Pinpoint the cell where the given text exists, returning its (X, Y) midpoint coordinate. 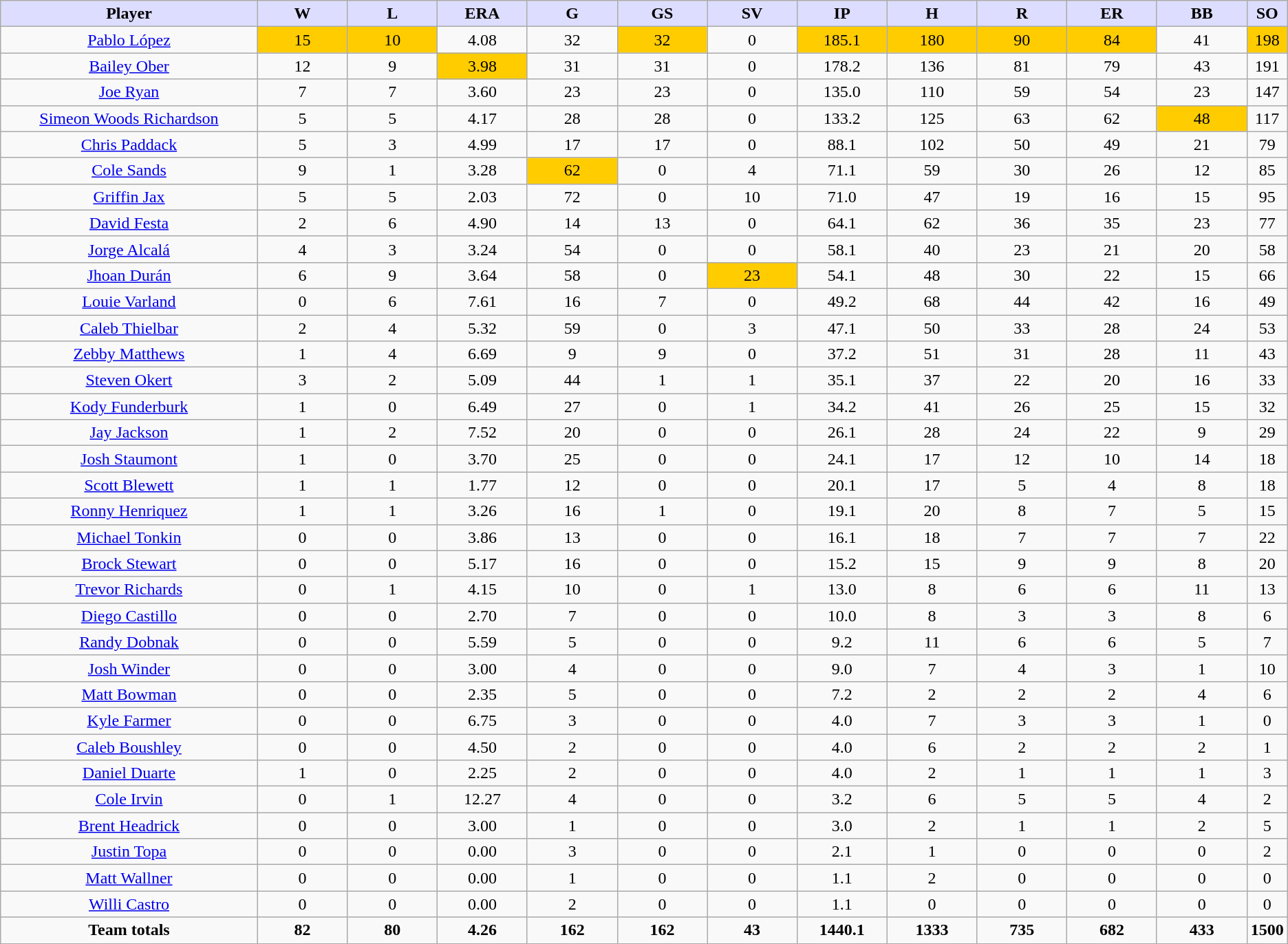
63 (1022, 118)
Kyle Farmer (129, 720)
3.70 (483, 459)
Josh Winder (129, 668)
3.2 (842, 800)
Ronny Henriquez (129, 511)
Scott Blewett (129, 485)
80 (392, 930)
147 (1267, 92)
2.03 (483, 197)
20.1 (842, 485)
2.1 (842, 852)
68 (932, 301)
3.0 (842, 826)
4.08 (483, 40)
Matt Wallner (129, 878)
ER (1112, 14)
95 (1267, 197)
1.77 (483, 485)
Player (129, 14)
Michael Tonkin (129, 537)
H (932, 14)
53 (1267, 328)
7.2 (842, 694)
G (572, 14)
Diego Castillo (129, 616)
1333 (932, 930)
Caleb Thielbar (129, 328)
47 (932, 197)
Matt Bowman (129, 694)
Cole Sands (129, 171)
3.26 (483, 511)
Daniel Duarte (129, 773)
4.99 (483, 144)
Caleb Boushley (129, 747)
ERA (483, 14)
15.2 (842, 564)
3.64 (483, 275)
2.25 (483, 773)
Louie Varland (129, 301)
Brent Headrick (129, 826)
26.1 (842, 433)
85 (1267, 171)
125 (932, 118)
Trevor Richards (129, 590)
2.35 (483, 694)
42 (1112, 301)
3.24 (483, 249)
5.59 (483, 642)
433 (1201, 930)
72 (572, 197)
9.0 (842, 668)
Brock Stewart (129, 564)
Cole Irvin (129, 800)
49.2 (842, 301)
David Festa (129, 223)
27 (572, 407)
82 (303, 930)
180 (932, 40)
Pablo López (129, 40)
Jhoan Durán (129, 275)
19 (1022, 197)
Griffin Jax (129, 197)
5.09 (483, 380)
Joe Ryan (129, 92)
37 (932, 380)
Jay Jackson (129, 433)
47.1 (842, 328)
77 (1267, 223)
Jorge Alcalá (129, 249)
1440.1 (842, 930)
35.1 (842, 380)
19.1 (842, 511)
34.2 (842, 407)
682 (1112, 930)
Kody Funderburk (129, 407)
GS (662, 14)
133.2 (842, 118)
Zebby Matthews (129, 354)
4.90 (483, 223)
40 (932, 249)
Steven Okert (129, 380)
110 (932, 92)
136 (932, 66)
71.0 (842, 197)
IP (842, 14)
36 (1022, 223)
3.86 (483, 537)
37.2 (842, 354)
4.50 (483, 747)
135.0 (842, 92)
13.0 (842, 590)
198 (1267, 40)
29 (1267, 433)
102 (932, 144)
SV (753, 14)
54.1 (842, 275)
3.98 (483, 66)
6.69 (483, 354)
L (392, 14)
Randy Dobnak (129, 642)
90 (1022, 40)
Bailey Ober (129, 66)
58.1 (842, 249)
10.0 (842, 616)
3.28 (483, 171)
6.75 (483, 720)
4.26 (483, 930)
5.17 (483, 564)
66 (1267, 275)
191 (1267, 66)
7.61 (483, 301)
R (1022, 14)
Simeon Woods Richardson (129, 118)
6.49 (483, 407)
16.1 (842, 537)
1500 (1267, 930)
Chris Paddack (129, 144)
SO (1267, 14)
9.2 (842, 642)
88.1 (842, 144)
81 (1022, 66)
51 (932, 354)
Justin Topa (129, 852)
84 (1112, 40)
Josh Staumont (129, 459)
4.15 (483, 590)
Team totals (129, 930)
178.2 (842, 66)
7.52 (483, 433)
735 (1022, 930)
3.60 (483, 92)
4.17 (483, 118)
W (303, 14)
24.1 (842, 459)
71.1 (842, 171)
5.32 (483, 328)
2.70 (483, 616)
Willi Castro (129, 904)
185.1 (842, 40)
35 (1112, 223)
117 (1267, 118)
BB (1201, 14)
64.1 (842, 223)
12.27 (483, 800)
